Return the [x, y] coordinate for the center point of the cell that contains the specified text.  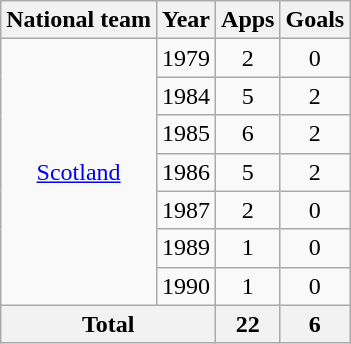
National team [79, 20]
Total [108, 324]
Apps [248, 20]
1985 [186, 134]
1989 [186, 248]
1987 [186, 210]
Year [186, 20]
1979 [186, 58]
1990 [186, 286]
22 [248, 324]
Goals [315, 20]
Scotland [79, 172]
1984 [186, 96]
1986 [186, 172]
